Identify which cell holds the provided text, then report its [X, Y] central coordinate. 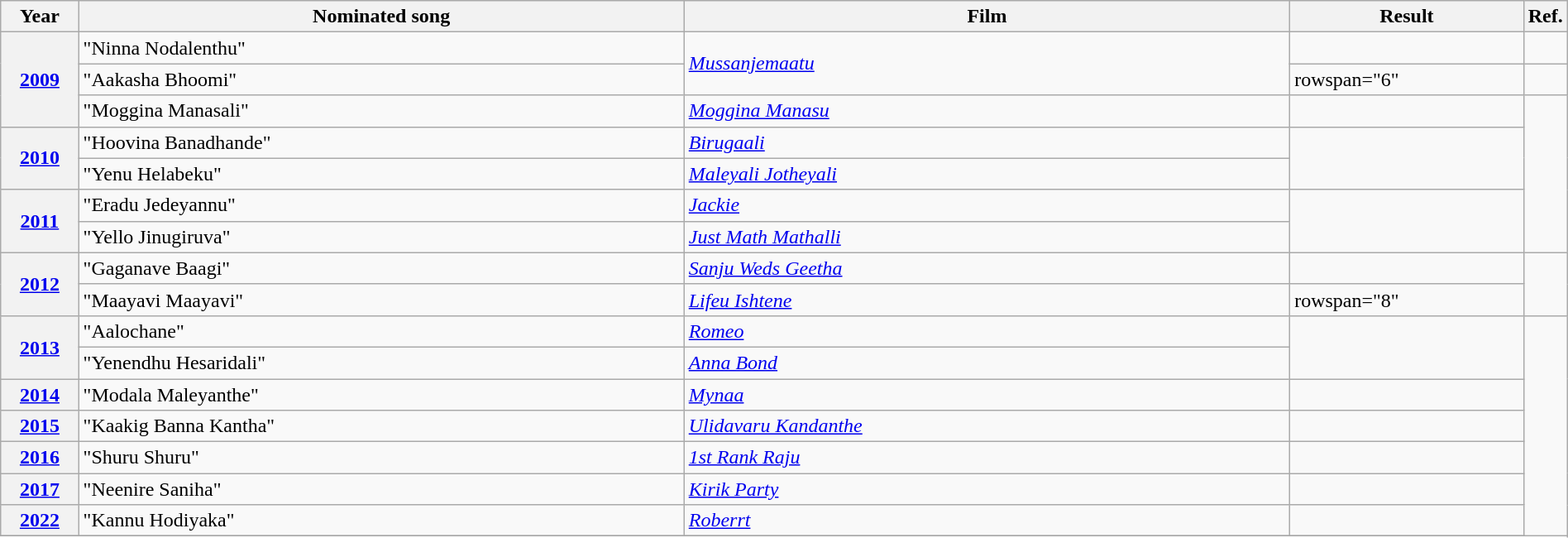
Just Math Mathalli [987, 237]
Maleyali Jotheyali [987, 174]
Jackie [987, 205]
Birugaali [987, 142]
Anna Bond [987, 363]
Lifeu Ishtene [987, 300]
Ref. [1545, 17]
Romeo [987, 331]
2011 [40, 221]
"Yenendhu Hesaridali" [381, 363]
2015 [40, 426]
"Neenire Saniha" [381, 489]
2010 [40, 158]
"Hoovina Banadhande" [381, 142]
Nominated song [381, 17]
2013 [40, 347]
2009 [40, 79]
"Modala Maleyanthe" [381, 395]
"Kaakig Banna Kantha" [381, 426]
"Aakasha Bhoomi" [381, 79]
Mynaa [987, 395]
"Aalochane" [381, 331]
Film [987, 17]
"Moggina Manasali" [381, 111]
2012 [40, 284]
"Maayavi Maayavi" [381, 300]
Result [1408, 17]
2016 [40, 458]
"Yello Jinugiruva" [381, 237]
rowspan="8" [1408, 300]
"Ninna Nodalenthu" [381, 48]
"Gaganave Baagi" [381, 268]
1st Rank Raju [987, 458]
2022 [40, 521]
Year [40, 17]
Mussanjemaatu [987, 64]
"Yenu Helabeku" [381, 174]
rowspan="6" [1408, 79]
Sanju Weds Geetha [987, 268]
Ulidavaru Kandanthe [987, 426]
Kirik Party [987, 489]
2017 [40, 489]
"Kannu Hodiyaka" [381, 521]
"Eradu Jedeyannu" [381, 205]
Roberrt [987, 521]
Moggina Manasu [987, 111]
2014 [40, 395]
"Shuru Shuru" [381, 458]
